Capture the cell that displays the provided text and extract its (X, Y) central coordinate. 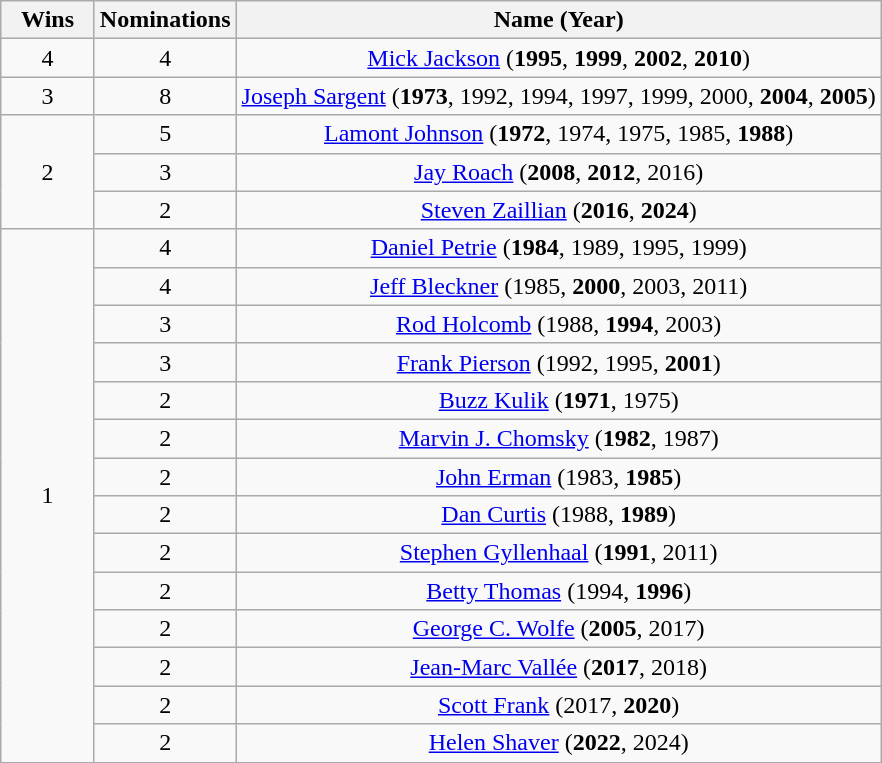
Stephen Gyllenhaal (1991, 2011) (558, 553)
Nominations (165, 20)
Buzz Kulik (1971, 1975) (558, 400)
Jeff Bleckner (1985, 2000, 2003, 2011) (558, 286)
Marvin J. Chomsky (1982, 1987) (558, 438)
8 (165, 96)
Scott Frank (2017, 2020) (558, 705)
1 (48, 496)
Frank Pierson (1992, 1995, 2001) (558, 362)
Wins (48, 20)
Mick Jackson (1995, 1999, 2002, 2010) (558, 58)
Helen Shaver (2022, 2024) (558, 743)
Jean-Marc Vallée (2017, 2018) (558, 667)
Betty Thomas (1994, 1996) (558, 591)
Name (Year) (558, 20)
Daniel Petrie (1984, 1989, 1995, 1999) (558, 248)
John Erman (1983, 1985) (558, 477)
Steven Zaillian (2016, 2024) (558, 210)
Joseph Sargent (1973, 1992, 1994, 1997, 1999, 2000, 2004, 2005) (558, 96)
Rod Holcomb (1988, 1994, 2003) (558, 324)
Lamont Johnson (1972, 1974, 1975, 1985, 1988) (558, 134)
Jay Roach (2008, 2012, 2016) (558, 172)
George C. Wolfe (2005, 2017) (558, 629)
Dan Curtis (1988, 1989) (558, 515)
5 (165, 134)
